Return the [X, Y] coordinate for the center point of the cell that contains the specified text.  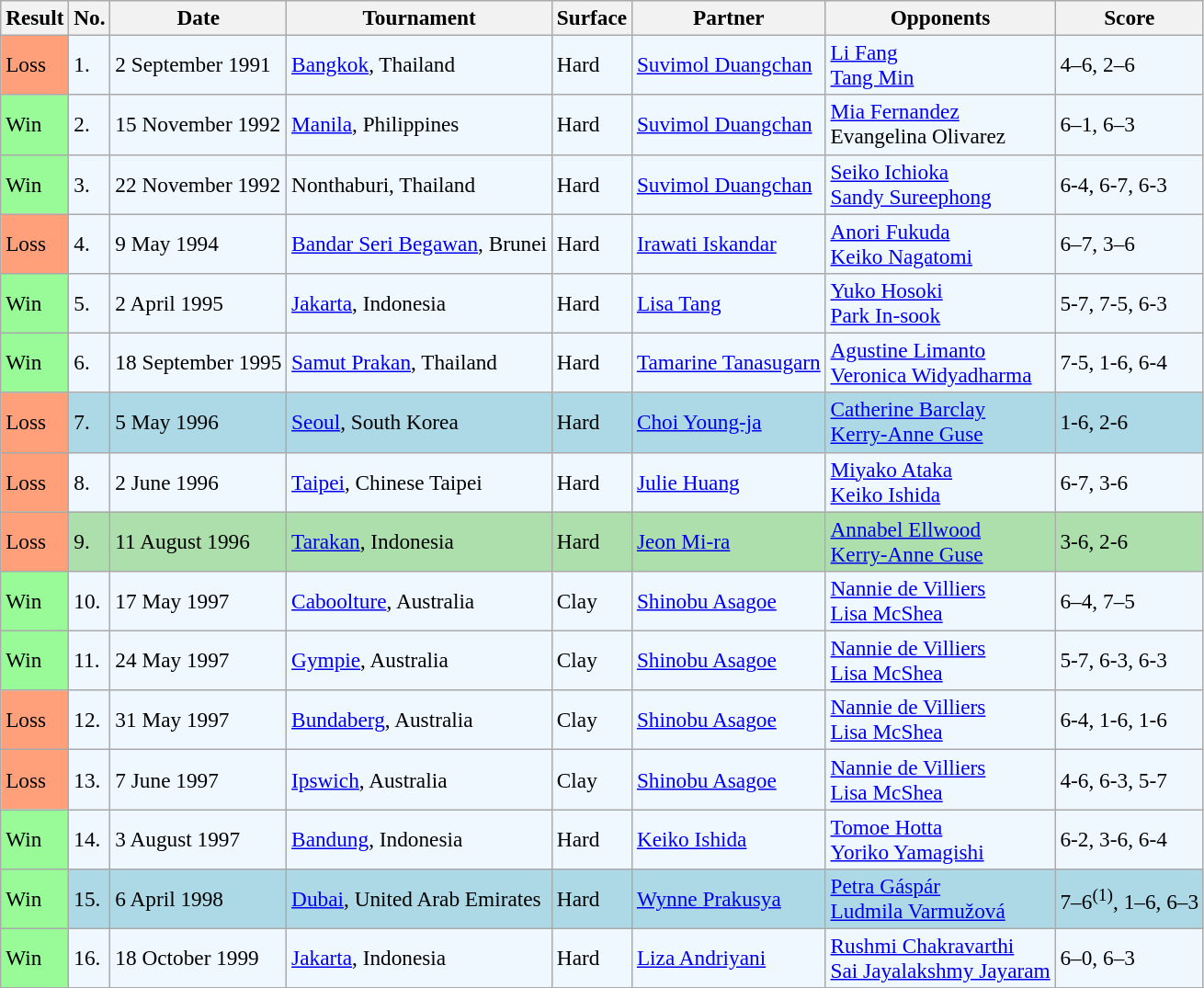
2 April 1995 [199, 303]
Rushmi Chakravarthi Sai Jayalakshmy Jayaram [940, 958]
1. [90, 64]
Mia Fernandez Evangelina Olivarez [940, 125]
7-5, 1-6, 6-4 [1129, 362]
13. [90, 779]
5-7, 7-5, 6-3 [1129, 303]
1-6, 2-6 [1129, 423]
Nonthaburi, Thailand [419, 184]
6–0, 6–3 [1129, 958]
Keiko Ishida [728, 838]
Opponents [940, 17]
7 June 1997 [199, 779]
5-7, 6-3, 6-3 [1129, 660]
Catherine Barclay Kerry-Anne Guse [940, 423]
15. [90, 899]
Date [199, 17]
18 October 1999 [199, 958]
2 June 1996 [199, 482]
6 April 1998 [199, 899]
Gympie, Australia [419, 660]
10. [90, 601]
6–4, 7–5 [1129, 601]
16. [90, 958]
6-2, 3-6, 6-4 [1129, 838]
Jeon Mi-ra [728, 540]
18 September 1995 [199, 362]
6–7, 3–6 [1129, 243]
Bandung, Indonesia [419, 838]
3. [90, 184]
9 May 1994 [199, 243]
Surface [592, 17]
Wynne Prakusya [728, 899]
22 November 1992 [199, 184]
15 November 1992 [199, 125]
Irawati Iskandar [728, 243]
3-6, 2-6 [1129, 540]
Julie Huang [728, 482]
Caboolture, Australia [419, 601]
Seoul, South Korea [419, 423]
4-6, 6-3, 5-7 [1129, 779]
2 September 1991 [199, 64]
4. [90, 243]
Agustine Limanto Veronica Widyadharma [940, 362]
Annabel Ellwood Kerry-Anne Guse [940, 540]
Bandar Seri Begawan, Brunei [419, 243]
6–1, 6–3 [1129, 125]
6-4, 1-6, 1-6 [1129, 721]
Bangkok, Thailand [419, 64]
Tournament [419, 17]
Anori Fukuda Keiko Nagatomi [940, 243]
2. [90, 125]
Lisa Tang [728, 303]
Score [1129, 17]
14. [90, 838]
Bundaberg, Australia [419, 721]
5. [90, 303]
Result [35, 17]
6-7, 3-6 [1129, 482]
11. [90, 660]
Samut Prakan, Thailand [419, 362]
24 May 1997 [199, 660]
7. [90, 423]
Partner [728, 17]
6. [90, 362]
31 May 1997 [199, 721]
Dubai, United Arab Emirates [419, 899]
Liza Andriyani [728, 958]
Ipswich, Australia [419, 779]
Miyako Ataka Keiko Ishida [940, 482]
No. [90, 17]
Li Fang Tang Min [940, 64]
11 August 1996 [199, 540]
Petra Gáspár Ludmila Varmužová [940, 899]
12. [90, 721]
5 May 1996 [199, 423]
Choi Young-ja [728, 423]
Seiko Ichioka Sandy Sureephong [940, 184]
Tamarine Tanasugarn [728, 362]
Tomoe Hotta Yoriko Yamagishi [940, 838]
Taipei, Chinese Taipei [419, 482]
Yuko Hosoki Park In-sook [940, 303]
3 August 1997 [199, 838]
Tarakan, Indonesia [419, 540]
6-4, 6-7, 6-3 [1129, 184]
Manila, Philippines [419, 125]
4–6, 2–6 [1129, 64]
7–6(1), 1–6, 6–3 [1129, 899]
17 May 1997 [199, 601]
8. [90, 482]
9. [90, 540]
